Detect which cell encompasses the target text, then output its [x, y] center coordinate. 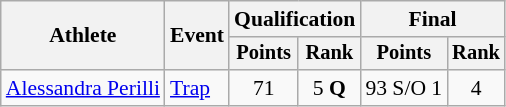
93 S/O 1 [404, 88]
71 [264, 88]
Trap [197, 88]
Alessandra Perilli [83, 88]
5 Q [329, 88]
Event [197, 36]
Athlete [83, 36]
Qualification [294, 19]
4 [476, 88]
Final [432, 19]
